Pinpoint the cell where the given text exists, returning its [x, y] midpoint coordinate. 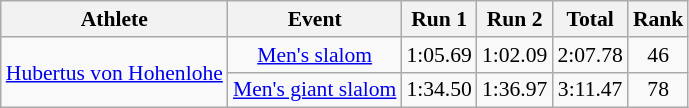
46 [658, 55]
1:02.09 [514, 55]
Total [590, 19]
Hubertus von Hohenlohe [114, 72]
Men's giant slalom [315, 90]
1:34.50 [438, 90]
1:05.69 [438, 55]
Rank [658, 19]
2:07.78 [590, 55]
78 [658, 90]
1:36.97 [514, 90]
Athlete [114, 19]
Run 2 [514, 19]
Men's slalom [315, 55]
3:11.47 [590, 90]
Event [315, 19]
Run 1 [438, 19]
